Pinpoint the cell where the given text exists, returning its (X, Y) midpoint coordinate. 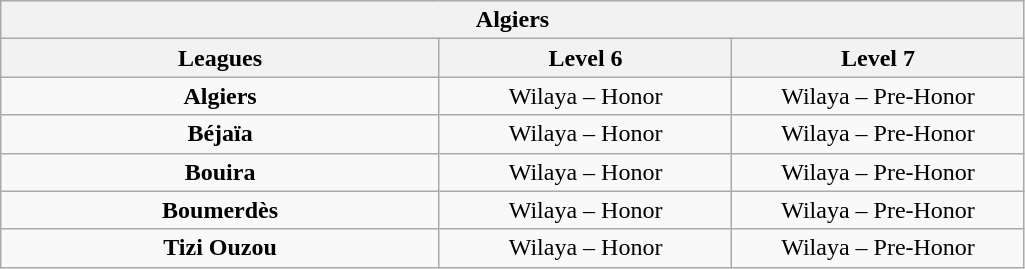
Bouira (220, 172)
Tizi Ouzou (220, 248)
Leagues (220, 58)
Béjaïa (220, 134)
Boumerdès (220, 210)
Level 6 (585, 58)
Level 7 (878, 58)
